Detect which cell encompasses the target text, then output its [x, y] center coordinate. 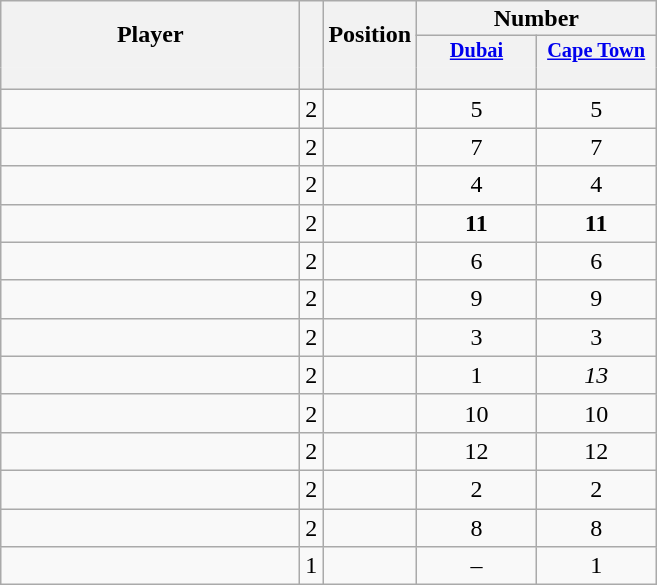
Number [536, 18]
Player [150, 34]
– [477, 566]
Position [370, 34]
Cape Town [596, 51]
Dubai [477, 51]
13 [596, 375]
